For the text-containing cell, return its midpoint in [x, y] coordinate format. 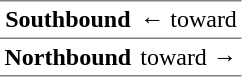
Northbound [68, 57]
Southbound [68, 20]
← toward [189, 20]
toward → [189, 57]
